Locate the cell with the specified text and output its [X, Y] center coordinate. 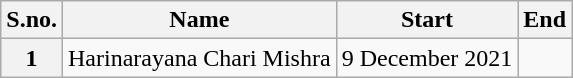
1 [32, 58]
9 December 2021 [427, 58]
Start [427, 20]
End [545, 20]
Name [200, 20]
Harinarayana Chari Mishra [200, 58]
S.no. [32, 20]
